Return [X, Y] of the center of cell containing provided text 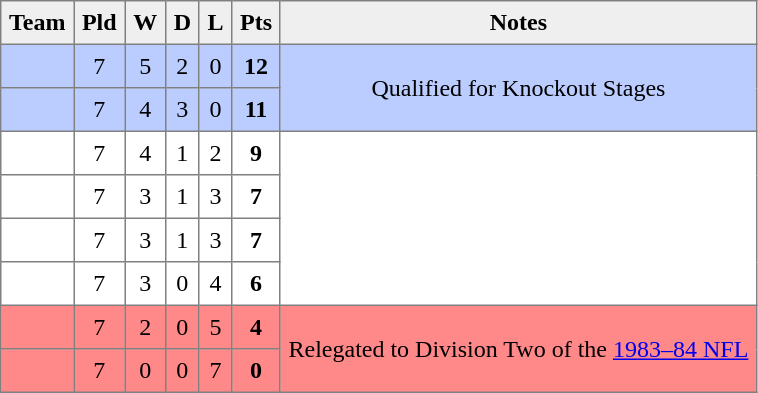
Team [38, 23]
Notes [518, 23]
12 [256, 66]
6 [256, 284]
Pld [100, 23]
D [182, 23]
11 [256, 110]
Qualified for Knockout Stages [518, 88]
W [145, 23]
9 [256, 153]
L [216, 23]
Relegated to Division Two of the 1983–84 NFL [518, 348]
Pts [256, 23]
